Return the (X, Y) coordinate for the center point of the cell that contains the specified text.  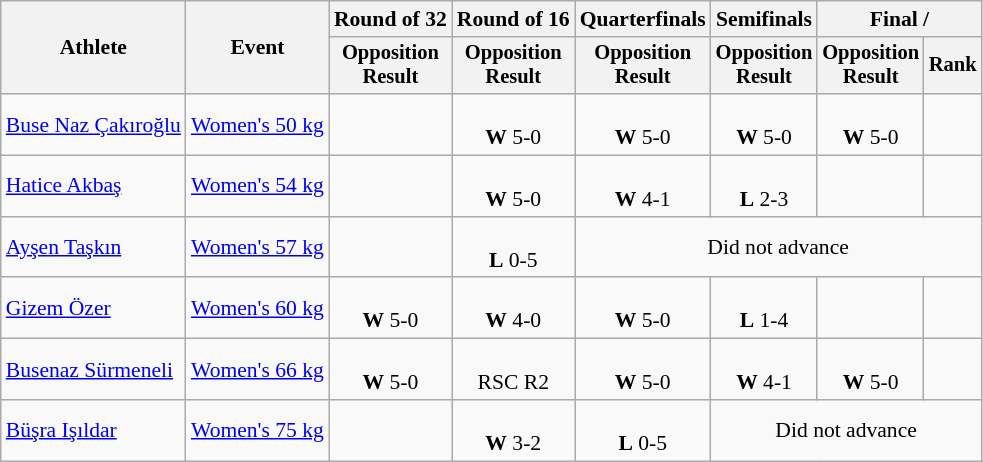
RSC R2 (514, 370)
Round of 16 (514, 19)
L 1-4 (764, 308)
Women's 75 kg (258, 430)
Hatice Akbaş (94, 186)
Women's 60 kg (258, 308)
Gizem Özer (94, 308)
W 3-2 (514, 430)
Buse Naz Çakıroğlu (94, 124)
Busenaz Sürmeneli (94, 370)
Semifinals (764, 19)
Round of 32 (390, 19)
Women's 54 kg (258, 186)
Women's 57 kg (258, 248)
Women's 50 kg (258, 124)
Event (258, 48)
Quarterfinals (643, 19)
Büşra Işıldar (94, 430)
W 4-0 (514, 308)
Athlete (94, 48)
Ayşen Taşkın (94, 248)
L 2-3 (764, 186)
Women's 66 kg (258, 370)
Final / (899, 19)
Rank (953, 66)
